Locate the cell with the specified text and output its [x, y] center coordinate. 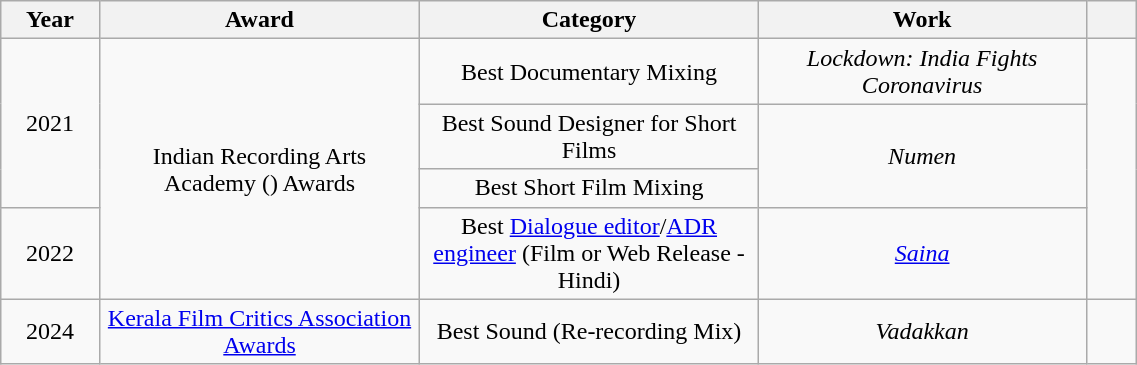
Best Sound Designer for Short Films [589, 136]
Best Dialogue editor/ADR engineer (Film or Web Release - Hindi) [589, 253]
Numen [922, 156]
2021 [50, 123]
Best Sound (Re-recording Mix) [589, 332]
Best Short Film Mixing [589, 188]
Work [922, 20]
2024 [50, 332]
Best Documentary Mixing [589, 72]
Kerala Film Critics Association Awards [260, 332]
Year [50, 20]
Category [589, 20]
Vadakkan [922, 332]
Lockdown: India Fights Coronavirus [922, 72]
Saina [922, 253]
2022 [50, 253]
Indian Recording Arts Academy () Awards [260, 169]
Award [260, 20]
